From the cell containing the given text, extract its center point as [x, y] coordinate. 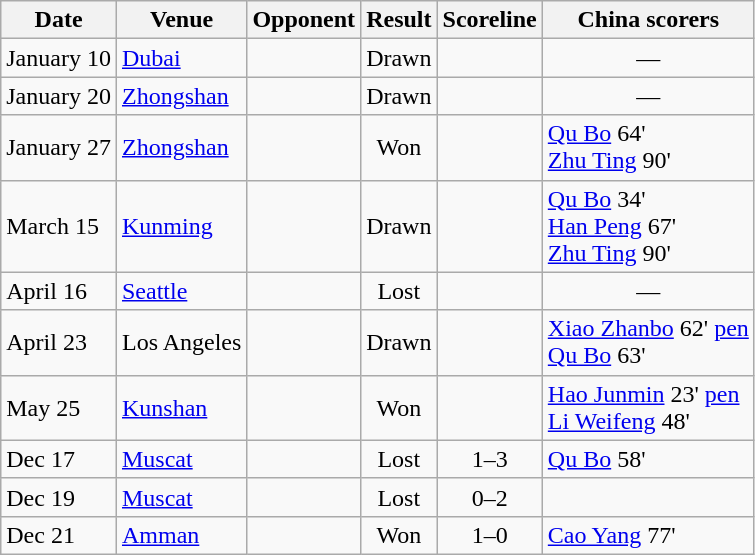
Qu Bo 64'Zhu Ting 90' [648, 148]
Los Angeles [181, 342]
March 15 [59, 226]
Venue [181, 20]
Qu Bo 58' [648, 459]
January 20 [59, 96]
1–3 [490, 459]
Seattle [181, 291]
January 27 [59, 148]
Qu Bo 34'Han Peng 67'Zhu Ting 90' [648, 226]
Amman [181, 535]
Kunming [181, 226]
Hao Junmin 23' penLi Weifeng 48' [648, 408]
Dubai [181, 58]
Opponent [304, 20]
China scorers [648, 20]
Kunshan [181, 408]
Result [399, 20]
Cao Yang 77' [648, 535]
1–0 [490, 535]
April 16 [59, 291]
April 23 [59, 342]
Dec 21 [59, 535]
May 25 [59, 408]
Dec 17 [59, 459]
Dec 19 [59, 497]
Date [59, 20]
January 10 [59, 58]
0–2 [490, 497]
Xiao Zhanbo 62' penQu Bo 63' [648, 342]
Scoreline [490, 20]
